Return [X, Y] of the center of cell containing provided text 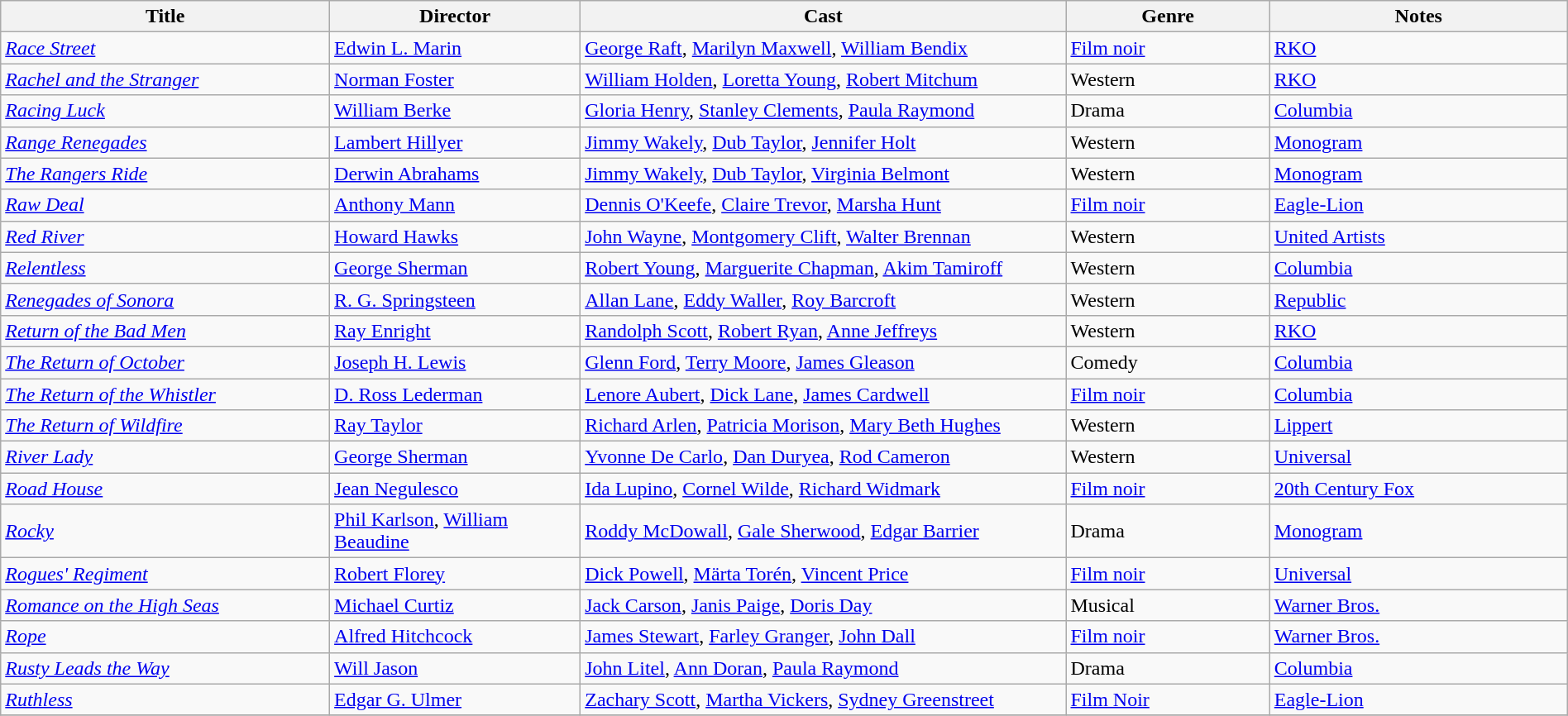
Jean Negulesco [455, 489]
Phil Karlson, William Beaudine [455, 531]
Edgar G. Ulmer [455, 699]
Randolph Scott, Robert Ryan, Anne Jeffreys [824, 331]
Howard Hawks [455, 236]
Derwin Abrahams [455, 174]
Edwin L. Marin [455, 48]
Joseph H. Lewis [455, 362]
Jimmy Wakely, Dub Taylor, Virginia Belmont [824, 174]
Rogues' Regiment [165, 574]
Red River [165, 236]
Rachel and the Stranger [165, 79]
Jack Carson, Janis Paige, Doris Day [824, 605]
D. Ross Lederman [455, 394]
Film Noir [1168, 699]
Return of the Bad Men [165, 331]
James Stewart, Farley Granger, John Dall [824, 637]
Yvonne De Carlo, Dan Duryea, Rod Cameron [824, 457]
Richard Arlen, Patricia Morison, Mary Beth Hughes [824, 426]
Comedy [1168, 362]
Renegades of Sonora [165, 299]
Road House [165, 489]
Lambert Hillyer [455, 142]
Ruthless [165, 699]
River Lady [165, 457]
Allan Lane, Eddy Waller, Roy Barcroft [824, 299]
Genre [1168, 17]
Lippert [1418, 426]
Musical [1168, 605]
John Wayne, Montgomery Clift, Walter Brennan [824, 236]
Michael Curtiz [455, 605]
Rope [165, 637]
Title [165, 17]
Ida Lupino, Cornel Wilde, Richard Widmark [824, 489]
The Return of Wildfire [165, 426]
Director [455, 17]
Ray Enright [455, 331]
John Litel, Ann Doran, Paula Raymond [824, 668]
Glenn Ford, Terry Moore, James Gleason [824, 362]
Roddy McDowall, Gale Sherwood, Edgar Barrier [824, 531]
Lenore Aubert, Dick Lane, James Cardwell [824, 394]
Robert Florey [455, 574]
Alfred Hitchcock [455, 637]
20th Century Fox [1418, 489]
United Artists [1418, 236]
Robert Young, Marguerite Chapman, Akim Tamiroff [824, 268]
Notes [1418, 17]
Rusty Leads the Way [165, 668]
Zachary Scott, Martha Vickers, Sydney Greenstreet [824, 699]
Cast [824, 17]
The Rangers Ride [165, 174]
Gloria Henry, Stanley Clements, Paula Raymond [824, 111]
Rocky [165, 531]
George Raft, Marilyn Maxwell, William Bendix [824, 48]
Race Street [165, 48]
R. G. Springsteen [455, 299]
Anthony Mann [455, 205]
The Return of the Whistler [165, 394]
Relentless [165, 268]
Ray Taylor [455, 426]
Racing Luck [165, 111]
Dennis O'Keefe, Claire Trevor, Marsha Hunt [824, 205]
The Return of October [165, 362]
Raw Deal [165, 205]
Norman Foster [455, 79]
Range Renegades [165, 142]
Jimmy Wakely, Dub Taylor, Jennifer Holt [824, 142]
Dick Powell, Märta Torén, Vincent Price [824, 574]
Will Jason [455, 668]
William Berke [455, 111]
William Holden, Loretta Young, Robert Mitchum [824, 79]
Romance on the High Seas [165, 605]
Republic [1418, 299]
